Search for the cell housing the specified text and yield its (x, y) center coordinate. 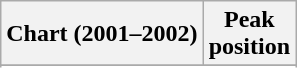
Peakposition (249, 34)
Chart (2001–2002) (102, 34)
